Locate the cell with the specified text and output its (x, y) center coordinate. 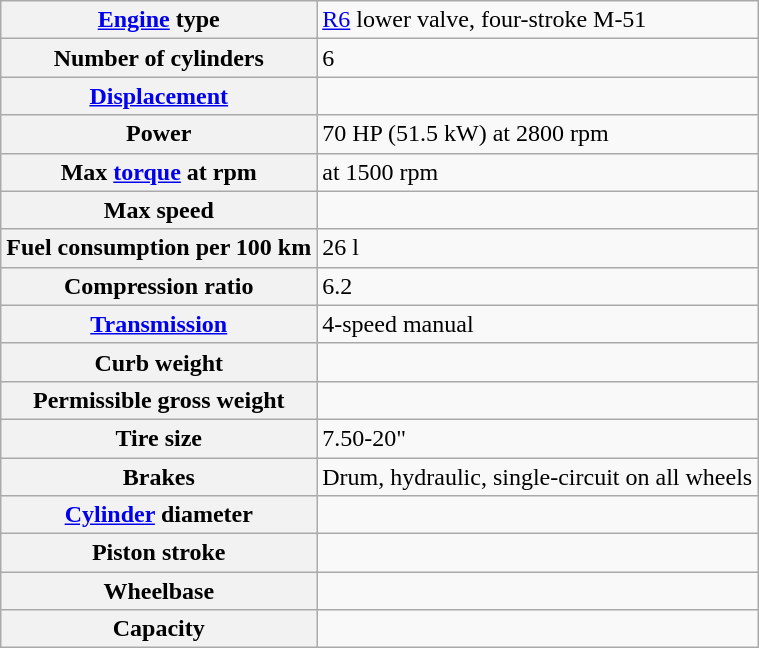
Tire size (159, 438)
6 (538, 58)
Number of cylinders (159, 58)
Piston stroke (159, 553)
6.2 (538, 286)
26 l (538, 248)
Brakes (159, 477)
Capacity (159, 629)
at 1500 rpm (538, 172)
70 HP (51.5 kW) at 2800 rpm (538, 134)
Max speed (159, 210)
7.50-20" (538, 438)
Compression ratio (159, 286)
Displacement (159, 96)
Drum, hydraulic, single-circuit on all wheels (538, 477)
Power (159, 134)
Wheelbase (159, 591)
Engine type (159, 20)
Permissible gross weight (159, 400)
Cylinder diameter (159, 515)
Max torque at rpm (159, 172)
Fuel consumption per 100 km (159, 248)
R6 lower valve, four-stroke M-51 (538, 20)
4-speed manual (538, 324)
Transmission (159, 324)
Curb weight (159, 362)
